Pinpoint the cell where the given text exists, returning its (X, Y) midpoint coordinate. 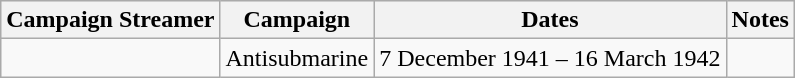
Campaign (297, 20)
Notes (760, 20)
Campaign Streamer (110, 20)
Dates (550, 20)
7 December 1941 – 16 March 1942 (550, 58)
Antisubmarine (297, 58)
